Search for the cell housing the specified text and yield its [x, y] center coordinate. 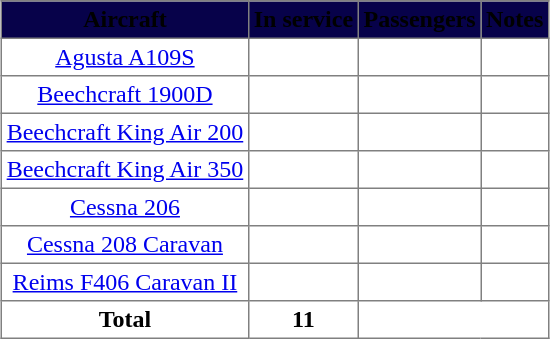
Notes [515, 20]
11 [303, 320]
Passengers [419, 20]
Cessna 208 Caravan [124, 245]
Reims F406 Caravan II [124, 282]
Aircraft [124, 20]
Beechcraft King Air 200 [124, 132]
Beechcraft King Air 350 [124, 170]
Cessna 206 [124, 207]
Agusta A109S [124, 57]
In service [303, 20]
Beechcraft 1900D [124, 95]
Total [124, 320]
